Return (x, y) of the center of cell containing provided text 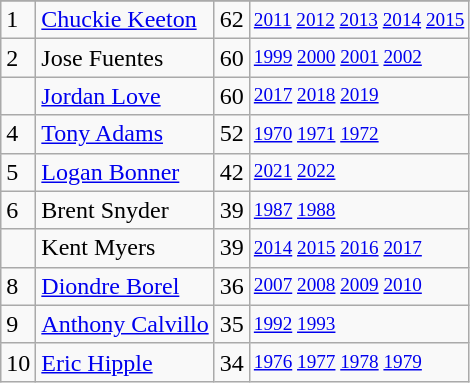
Diondre Borel (125, 286)
Kent Myers (125, 248)
2007 2008 2009 2010 (359, 286)
35 (232, 324)
2011 2012 2013 2014 2015 (359, 20)
42 (232, 172)
9 (18, 324)
52 (232, 134)
4 (18, 134)
2014 2015 2016 2017 (359, 248)
10 (18, 362)
2017 2018 2019 (359, 96)
8 (18, 286)
1992 1993 (359, 324)
6 (18, 210)
Jordan Love (125, 96)
1976 1977 1978 1979 (359, 362)
Eric Hipple (125, 362)
Anthony Calvillo (125, 324)
Brent Snyder (125, 210)
5 (18, 172)
2021 2022 (359, 172)
1999 2000 2001 2002 (359, 58)
Logan Bonner (125, 172)
62 (232, 20)
1970 1971 1972 (359, 134)
Tony Adams (125, 134)
34 (232, 362)
36 (232, 286)
2 (18, 58)
1987 1988 (359, 210)
Chuckie Keeton (125, 20)
Jose Fuentes (125, 58)
1 (18, 20)
